Search for the cell housing the specified text and yield its (X, Y) center coordinate. 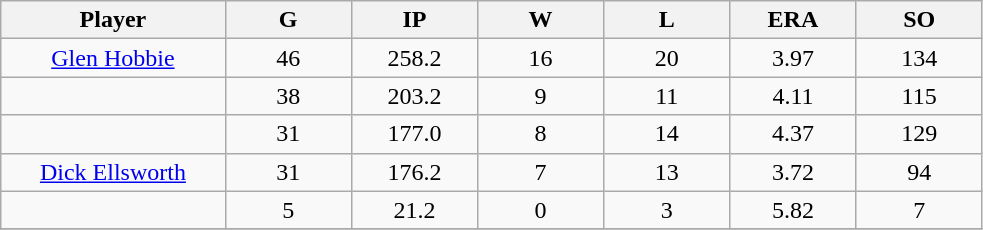
115 (919, 96)
ERA (793, 20)
13 (667, 172)
258.2 (414, 58)
21.2 (414, 210)
0 (540, 210)
176.2 (414, 172)
14 (667, 134)
4.11 (793, 96)
38 (288, 96)
129 (919, 134)
203.2 (414, 96)
W (540, 20)
3.72 (793, 172)
5 (288, 210)
16 (540, 58)
SO (919, 20)
L (667, 20)
9 (540, 96)
Player (113, 20)
94 (919, 172)
8 (540, 134)
Dick Ellsworth (113, 172)
46 (288, 58)
5.82 (793, 210)
20 (667, 58)
11 (667, 96)
G (288, 20)
IP (414, 20)
3.97 (793, 58)
4.37 (793, 134)
177.0 (414, 134)
134 (919, 58)
Glen Hobbie (113, 58)
3 (667, 210)
